Locate the cell with the specified text and output its [x, y] center coordinate. 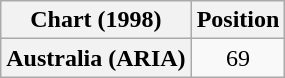
Australia (ARIA) [96, 58]
Position [238, 20]
Chart (1998) [96, 20]
69 [238, 58]
